Scan for the cell matching the given text and deliver its [x, y] coordinate at center. 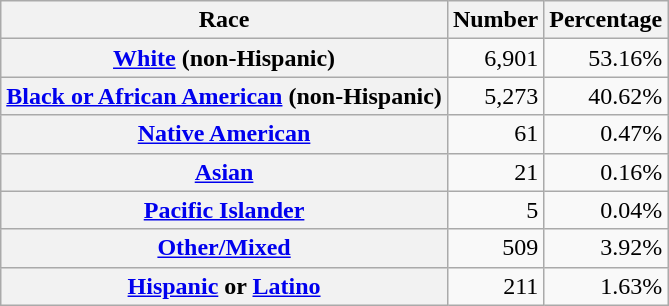
6,901 [495, 58]
3.92% [606, 248]
Asian [224, 172]
Black or African American (non-Hispanic) [224, 96]
53.16% [606, 58]
Percentage [606, 20]
61 [495, 134]
Pacific Islander [224, 210]
0.47% [606, 134]
Number [495, 20]
0.04% [606, 210]
Hispanic or Latino [224, 286]
509 [495, 248]
5,273 [495, 96]
211 [495, 286]
Race [224, 20]
1.63% [606, 286]
Native American [224, 134]
40.62% [606, 96]
Other/Mixed [224, 248]
5 [495, 210]
White (non-Hispanic) [224, 58]
21 [495, 172]
0.16% [606, 172]
